Detect which cell encompasses the target text, then output its (X, Y) center coordinate. 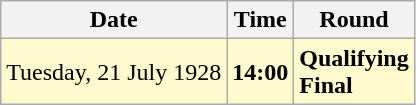
QualifyingFinal (354, 72)
Date (114, 20)
Time (260, 20)
Round (354, 20)
Tuesday, 21 July 1928 (114, 72)
14:00 (260, 72)
